Identify which cell holds the provided text, then report its (x, y) central coordinate. 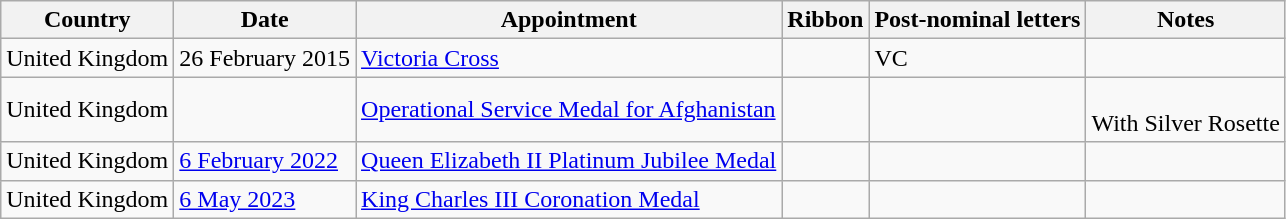
Operational Service Medal for Afghanistan (569, 110)
6 May 2023 (265, 199)
Date (265, 20)
VC (978, 58)
Notes (1186, 20)
Appointment (569, 20)
Victoria Cross (569, 58)
Post-nominal letters (978, 20)
Ribbon (826, 20)
6 February 2022 (265, 161)
Queen Elizabeth II Platinum Jubilee Medal (569, 161)
Country (88, 20)
26 February 2015 (265, 58)
With Silver Rosette (1186, 110)
King Charles III Coronation Medal (569, 199)
